Capture the cell that displays the provided text and extract its [x, y] central coordinate. 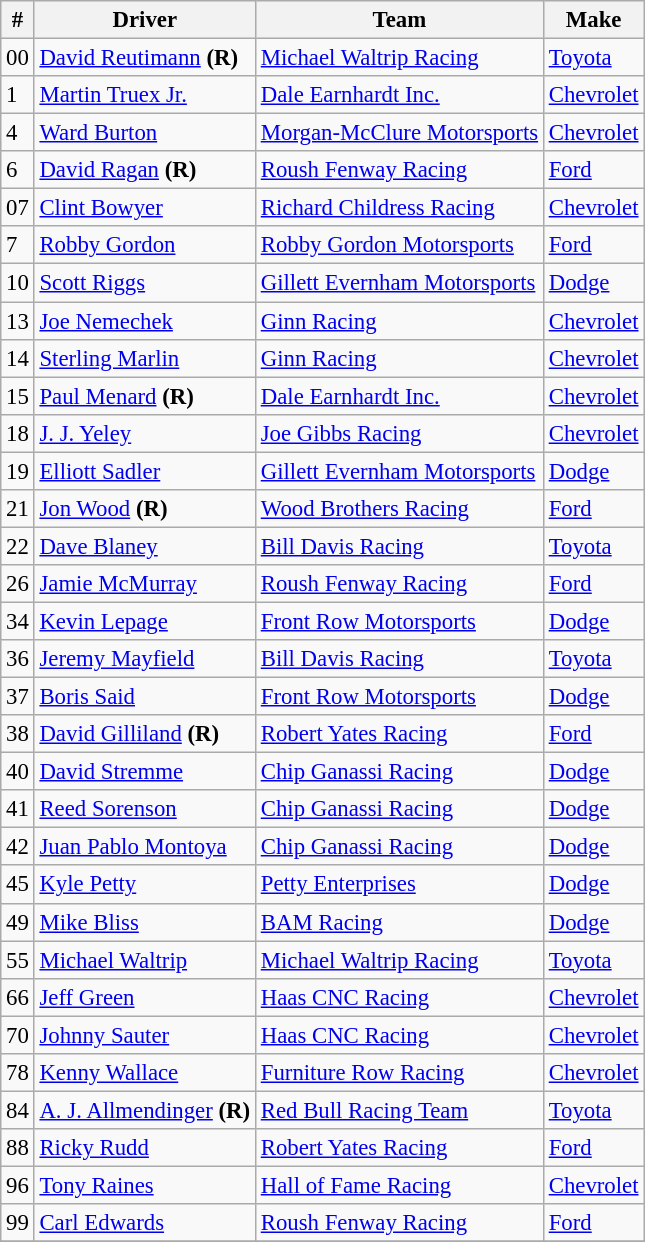
David Stremme [144, 772]
Dave Blaney [144, 546]
Jeremy Mayfield [144, 659]
66 [18, 997]
Kenny Wallace [144, 1073]
Richard Childress Racing [399, 208]
Team [399, 20]
99 [18, 1223]
4 [18, 133]
Johnny Sauter [144, 1035]
Boris Said [144, 697]
Michael Waltrip [144, 960]
Red Bull Racing Team [399, 1110]
14 [18, 358]
Elliott Sadler [144, 471]
Juan Pablo Montoya [144, 847]
70 [18, 1035]
Ricky Rudd [144, 1148]
6 [18, 170]
Scott Riggs [144, 283]
David Gilliland (R) [144, 734]
Joe Nemechek [144, 321]
Kevin Lepage [144, 621]
49 [18, 922]
13 [18, 321]
Jeff Green [144, 997]
Petty Enterprises [399, 885]
78 [18, 1073]
96 [18, 1185]
Jamie McMurray [144, 584]
10 [18, 283]
Furniture Row Racing [399, 1073]
55 [18, 960]
15 [18, 396]
# [18, 20]
18 [18, 433]
Sterling Marlin [144, 358]
37 [18, 697]
88 [18, 1148]
42 [18, 847]
40 [18, 772]
07 [18, 208]
J. J. Yeley [144, 433]
1 [18, 95]
David Reutimann (R) [144, 58]
Reed Sorenson [144, 809]
45 [18, 885]
19 [18, 471]
Robby Gordon [144, 245]
Robby Gordon Motorsports [399, 245]
Clint Bowyer [144, 208]
21 [18, 509]
David Ragan (R) [144, 170]
Joe Gibbs Racing [399, 433]
38 [18, 734]
Ward Burton [144, 133]
Martin Truex Jr. [144, 95]
7 [18, 245]
36 [18, 659]
00 [18, 58]
22 [18, 546]
26 [18, 584]
Driver [144, 20]
Carl Edwards [144, 1223]
Make [593, 20]
Tony Raines [144, 1185]
Morgan-McClure Motorsports [399, 133]
34 [18, 621]
Hall of Fame Racing [399, 1185]
A. J. Allmendinger (R) [144, 1110]
Wood Brothers Racing [399, 509]
Paul Menard (R) [144, 396]
Jon Wood (R) [144, 509]
Mike Bliss [144, 922]
41 [18, 809]
BAM Racing [399, 922]
84 [18, 1110]
Kyle Petty [144, 885]
